Return the [X, Y] coordinate for the center point of the cell that contains the specified text.  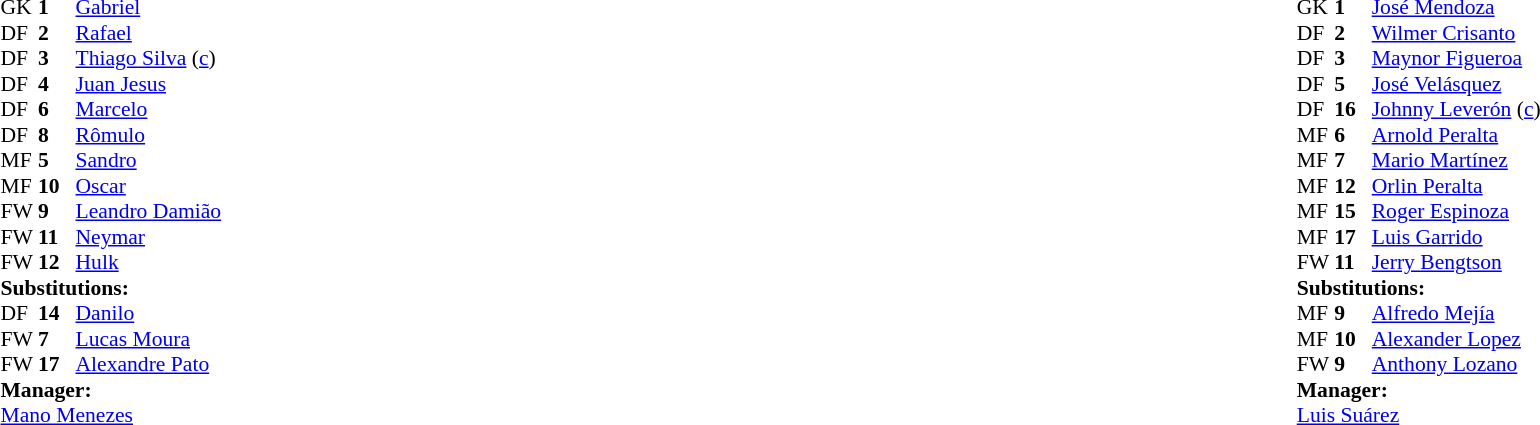
8 [57, 135]
Thiago Silva (c) [149, 59]
Rômulo [149, 135]
Juan Jesus [149, 84]
Marcelo [149, 109]
Danilo [149, 313]
14 [57, 313]
Lucas Moura [149, 339]
Manager: [110, 390]
Rafael [149, 33]
Hulk [149, 263]
Oscar [149, 186]
16 [1353, 109]
Substitutions: [110, 288]
15 [1353, 211]
Alexandre Pato [149, 365]
Leandro Damião [149, 211]
4 [57, 84]
Sandro [149, 161]
Neymar [149, 237]
